Provide the [x, y] coordinate of the cell's center where the given text is located.  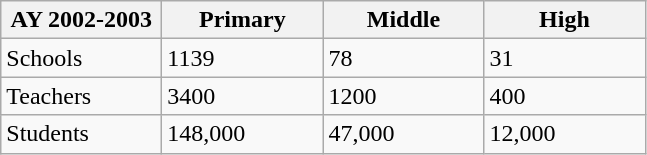
400 [564, 96]
1139 [242, 58]
3400 [242, 96]
Primary [242, 20]
1200 [404, 96]
78 [404, 58]
Students [82, 134]
31 [564, 58]
High [564, 20]
Teachers [82, 96]
Middle [404, 20]
148,000 [242, 134]
AY 2002-2003 [82, 20]
47,000 [404, 134]
Schools [82, 58]
12,000 [564, 134]
